Find where the given text appears and provide that cell's center as (X, Y) coordinate. 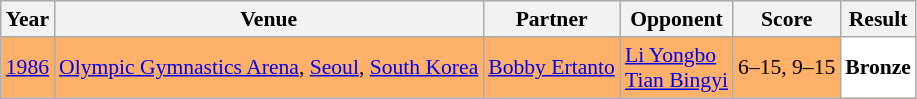
Li Yongbo Tian Bingyi (676, 68)
Score (786, 19)
1986 (28, 68)
Olympic Gymnastics Arena, Seoul, South Korea (268, 68)
Venue (268, 19)
Bronze (878, 68)
6–15, 9–15 (786, 68)
Result (878, 19)
Partner (552, 19)
Bobby Ertanto (552, 68)
Opponent (676, 19)
Year (28, 19)
